Detect which cell encompasses the target text, then output its (X, Y) center coordinate. 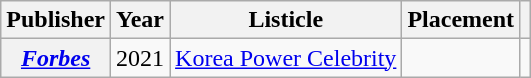
Year (140, 20)
Listicle (286, 20)
Placement (461, 20)
2021 (140, 58)
Korea Power Celebrity (286, 58)
Publisher (56, 20)
Forbes (56, 58)
